Identify which cell holds the provided text, then report its [X, Y] central coordinate. 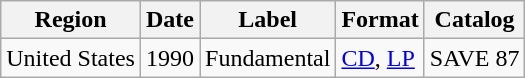
Format [380, 20]
United States [71, 58]
Catalog [474, 20]
1990 [170, 58]
SAVE 87 [474, 58]
Fundamental [268, 58]
Date [170, 20]
CD, LP [380, 58]
Region [71, 20]
Label [268, 20]
